Extract the [X, Y] coordinate from the center of the cell holding the provided text.  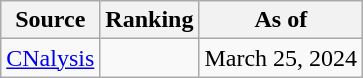
Source [50, 20]
CNalysis [50, 58]
As of [281, 20]
March 25, 2024 [281, 58]
Ranking [150, 20]
